Identify which cell holds the provided text, then report its (x, y) central coordinate. 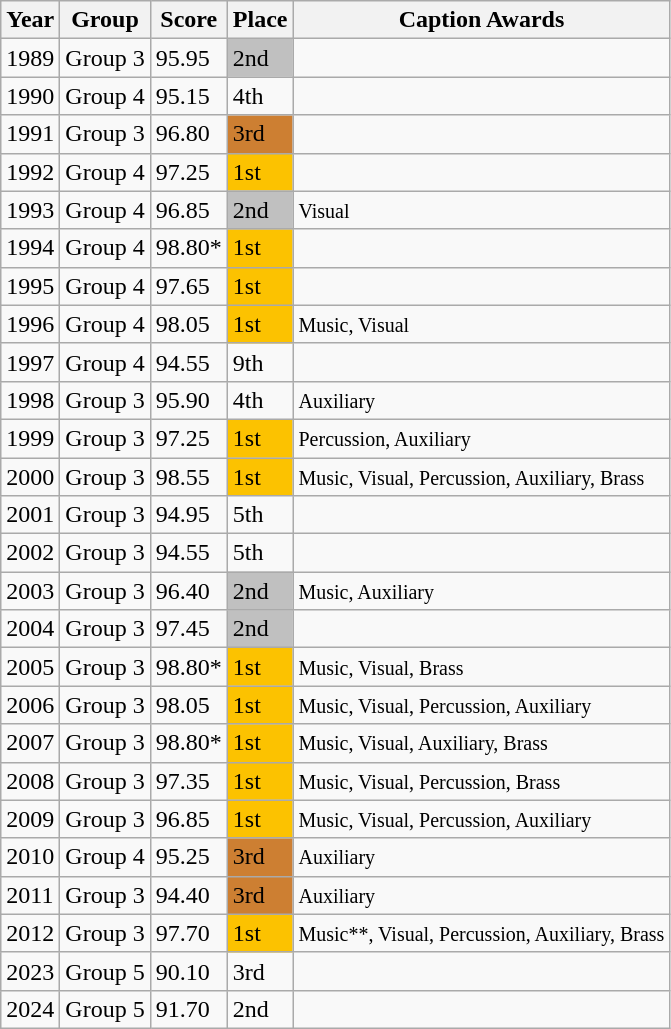
2002 (30, 553)
94.40 (188, 895)
Music, Visual, Brass (482, 667)
Music**, Visual, Percussion, Auxiliary, Brass (482, 933)
2007 (30, 743)
95.25 (188, 857)
97.45 (188, 629)
2000 (30, 477)
1996 (30, 324)
Music, Auxiliary (482, 591)
Caption Awards (482, 20)
Music, Visual, Percussion, Auxiliary, Brass (482, 477)
91.70 (188, 1009)
Music, Visual, Auxiliary, Brass (482, 743)
95.15 (188, 96)
Group (105, 20)
1995 (30, 286)
1994 (30, 248)
2003 (30, 591)
96.80 (188, 134)
2001 (30, 515)
1999 (30, 438)
2008 (30, 781)
97.35 (188, 781)
2010 (30, 857)
1990 (30, 96)
Music, Visual (482, 324)
1991 (30, 134)
Music, Visual, Percussion, Brass (482, 781)
Percussion, Auxiliary (482, 438)
1998 (30, 400)
2024 (30, 1009)
95.95 (188, 58)
90.10 (188, 971)
2006 (30, 705)
2005 (30, 667)
9th (260, 362)
2012 (30, 933)
1997 (30, 362)
Visual (482, 210)
1993 (30, 210)
2004 (30, 629)
2023 (30, 971)
Year (30, 20)
Place (260, 20)
96.40 (188, 591)
97.65 (188, 286)
Score (188, 20)
94.95 (188, 515)
98.55 (188, 477)
95.90 (188, 400)
97.70 (188, 933)
2011 (30, 895)
1989 (30, 58)
1992 (30, 172)
2009 (30, 819)
